Extract the (X, Y) coordinate from the center of the cell holding the provided text.  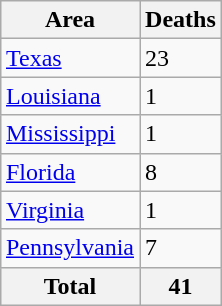
8 (181, 172)
23 (181, 58)
7 (181, 248)
Deaths (181, 20)
Area (70, 20)
Mississippi (70, 134)
Florida (70, 172)
Texas (70, 58)
Total (70, 286)
Louisiana (70, 96)
Pennsylvania (70, 248)
Virginia (70, 210)
41 (181, 286)
